For the text-containing cell, return its midpoint in (X, Y) coordinate format. 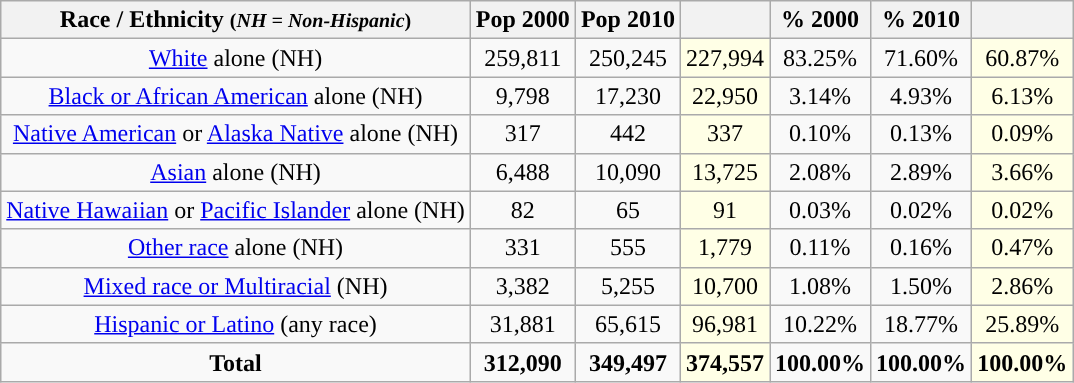
0.11% (820, 248)
3.66% (1022, 172)
10,090 (628, 172)
% 2010 (922, 20)
9,798 (522, 96)
Pop 2010 (628, 20)
442 (628, 134)
374,557 (724, 362)
0.03% (820, 210)
3.14% (820, 96)
6,488 (522, 172)
2.08% (820, 172)
71.60% (922, 58)
Native American or Alaska Native alone (NH) (236, 134)
10.22% (820, 324)
0.10% (820, 134)
65 (628, 210)
Black or African American alone (NH) (236, 96)
Asian alone (NH) (236, 172)
13,725 (724, 172)
Native Hawaiian or Pacific Islander alone (NH) (236, 210)
% 2000 (820, 20)
0.09% (1022, 134)
18.77% (922, 324)
91 (724, 210)
Race / Ethnicity (NH = Non-Hispanic) (236, 20)
3,382 (522, 286)
1.08% (820, 286)
227,994 (724, 58)
22,950 (724, 96)
White alone (NH) (236, 58)
0.13% (922, 134)
250,245 (628, 58)
337 (724, 134)
2.86% (1022, 286)
555 (628, 248)
4.93% (922, 96)
2.89% (922, 172)
317 (522, 134)
60.87% (1022, 58)
Total (236, 362)
10,700 (724, 286)
Other race alone (NH) (236, 248)
1,779 (724, 248)
349,497 (628, 362)
259,811 (522, 58)
Mixed race or Multiracial (NH) (236, 286)
83.25% (820, 58)
312,090 (522, 362)
31,881 (522, 324)
Hispanic or Latino (any race) (236, 324)
65,615 (628, 324)
0.16% (922, 248)
Pop 2000 (522, 20)
331 (522, 248)
6.13% (1022, 96)
82 (522, 210)
1.50% (922, 286)
0.47% (1022, 248)
17,230 (628, 96)
96,981 (724, 324)
25.89% (1022, 324)
5,255 (628, 286)
